Locate the cell with the specified text and output its (x, y) center coordinate. 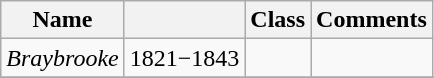
Class (278, 20)
Braybrooke (62, 58)
Comments (372, 20)
1821−1843 (184, 58)
Name (62, 20)
